Detect which cell encompasses the target text, then output its (X, Y) center coordinate. 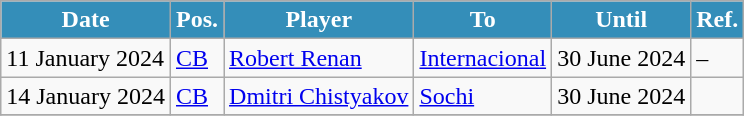
14 January 2024 (86, 96)
Robert Renan (319, 58)
Date (86, 20)
11 January 2024 (86, 58)
To (483, 20)
– (718, 58)
Pos. (196, 20)
Until (622, 20)
Ref. (718, 20)
Internacional (483, 58)
Sochi (483, 96)
Dmitri Chistyakov (319, 96)
Player (319, 20)
